Return (X, Y) of the center of cell containing provided text 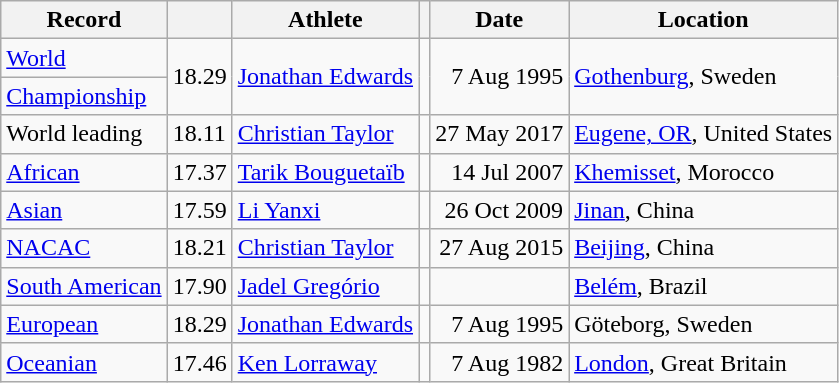
Tarik Bouguetaïb (325, 172)
World leading (84, 134)
Asian (84, 210)
African (84, 172)
European (84, 324)
17.59 (200, 210)
Athlete (325, 20)
Oceanian (84, 362)
Eugene, OR, United States (704, 134)
Championship (84, 96)
18.21 (200, 248)
Location (704, 20)
South American (84, 286)
7 Aug 1982 (500, 362)
Date (500, 20)
Li Yanxi (325, 210)
17.37 (200, 172)
London, Great Britain (704, 362)
Beijing, China (704, 248)
Göteborg, Sweden (704, 324)
27 May 2017 (500, 134)
14 Jul 2007 (500, 172)
17.46 (200, 362)
27 Aug 2015 (500, 248)
Jinan, China (704, 210)
18.11 (200, 134)
World (84, 58)
Jadel Gregório (325, 286)
Khemisset, Morocco (704, 172)
26 Oct 2009 (500, 210)
Gothenburg, Sweden (704, 77)
Record (84, 20)
Ken Lorraway (325, 362)
17.90 (200, 286)
NACAC (84, 248)
Belém, Brazil (704, 286)
